Return (x, y) of the center of cell containing provided text 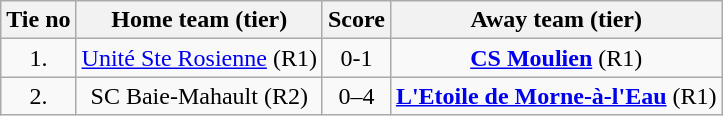
Away team (tier) (556, 20)
CS Moulien (R1) (556, 58)
L'Etoile de Morne-à-l'Eau (R1) (556, 96)
Unité Ste Rosienne (R1) (199, 58)
0–4 (356, 96)
Home team (tier) (199, 20)
Score (356, 20)
2. (38, 96)
Tie no (38, 20)
1. (38, 58)
0-1 (356, 58)
SC Baie-Mahault (R2) (199, 96)
